For the text-containing cell, return its midpoint in (x, y) coordinate format. 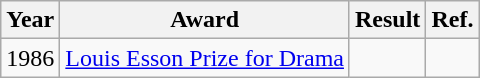
Award (205, 20)
Year (30, 20)
Ref. (452, 20)
Louis Esson Prize for Drama (205, 58)
1986 (30, 58)
Result (387, 20)
